Extract the [x, y] coordinate from the center of the cell holding the provided text.  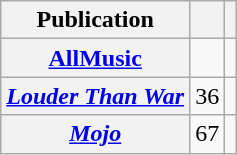
Louder Than War [96, 96]
AllMusic [96, 58]
67 [208, 134]
Mojo [96, 134]
Publication [96, 20]
36 [208, 96]
